Detect which cell encompasses the target text, then output its (x, y) center coordinate. 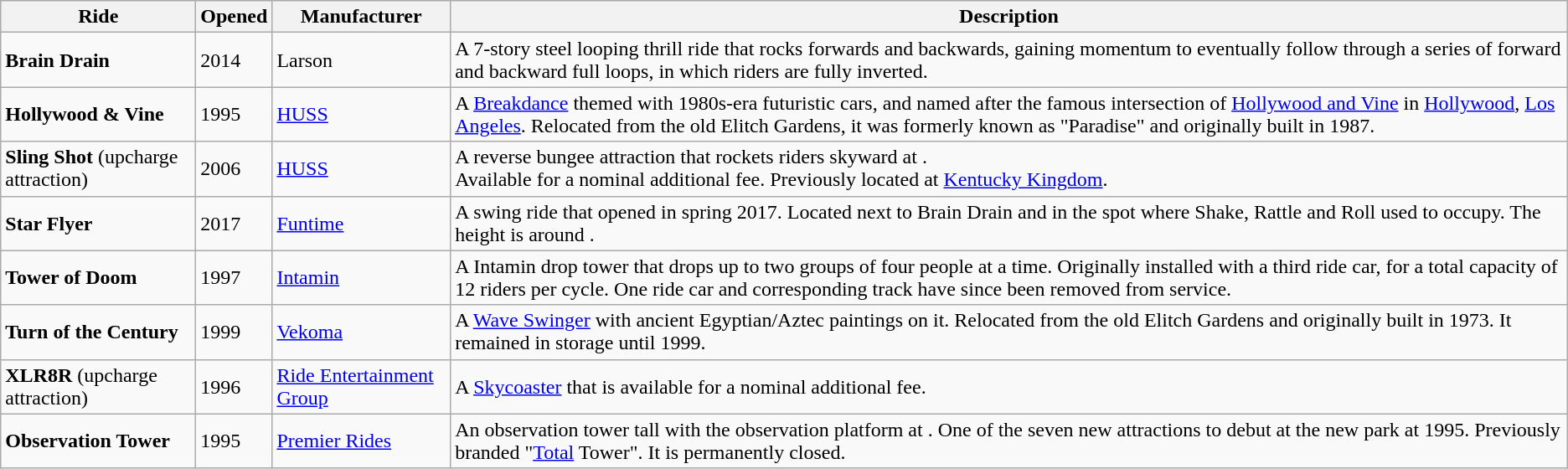
Premier Rides (362, 441)
Description (1009, 17)
1996 (235, 387)
Larson (362, 60)
Ride (99, 17)
2017 (235, 223)
2006 (235, 169)
Observation Tower (99, 441)
A reverse bungee attraction that rockets riders skyward at .Available for a nominal additional fee. Previously located at Kentucky Kingdom. (1009, 169)
Opened (235, 17)
Brain Drain (99, 60)
Manufacturer (362, 17)
Hollywood & Vine (99, 114)
A Skycoaster that is available for a nominal additional fee. (1009, 387)
Turn of the Century (99, 332)
Intamin (362, 278)
Sling Shot (upcharge attraction) (99, 169)
Tower of Doom (99, 278)
Star Flyer (99, 223)
1999 (235, 332)
Ride Entertainment Group (362, 387)
2014 (235, 60)
Funtime (362, 223)
XLR8R (upcharge attraction) (99, 387)
Vekoma (362, 332)
1997 (235, 278)
